Return [X, Y] of the center of cell containing provided text 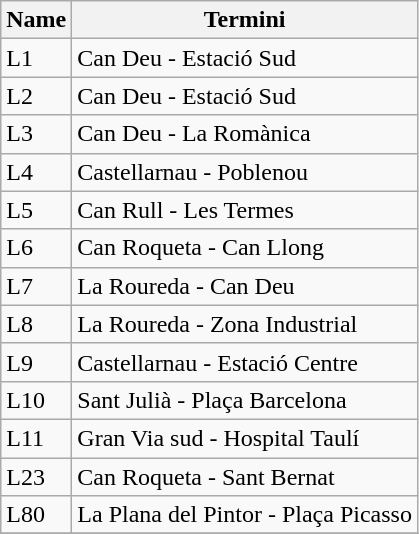
Can Rull - Les Termes [245, 210]
Sant Julià - Plaça Barcelona [245, 400]
La Plana del Pintor - Plaça Picasso [245, 515]
L7 [36, 286]
Can Roqueta - Can Llong [245, 248]
L9 [36, 362]
Can Roqueta - Sant Bernat [245, 477]
L6 [36, 248]
Gran Via sud - Hospital Taulí [245, 438]
L3 [36, 134]
L4 [36, 172]
L11 [36, 438]
L23 [36, 477]
L8 [36, 324]
La Roureda - Zona Industrial [245, 324]
Name [36, 20]
L5 [36, 210]
L80 [36, 515]
L10 [36, 400]
Castellarnau - Poblenou [245, 172]
L1 [36, 58]
L2 [36, 96]
Castellarnau - Estació Centre [245, 362]
Termini [245, 20]
La Roureda - Can Deu [245, 286]
Can Deu - La Romànica [245, 134]
